Extract the (x, y) coordinate from the center of the cell holding the provided text.  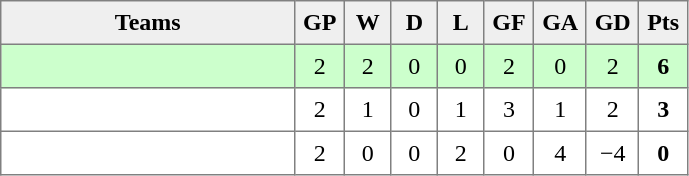
GD (612, 23)
L (461, 23)
−4 (612, 153)
Pts (663, 23)
GA (560, 23)
Teams (148, 23)
D (414, 23)
6 (663, 66)
W (368, 23)
GF (509, 23)
GP (320, 23)
4 (560, 153)
